Output the [X, Y] coordinate of the center of the cell containing the given text.  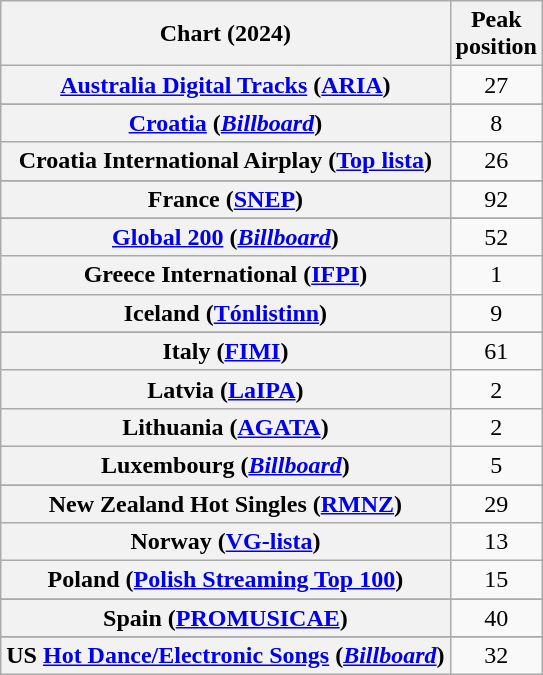
Global 200 (Billboard) [226, 237]
Chart (2024) [226, 34]
92 [496, 199]
52 [496, 237]
61 [496, 351]
Croatia (Billboard) [226, 123]
27 [496, 85]
US Hot Dance/Electronic Songs (Billboard) [226, 656]
Peakposition [496, 34]
Australia Digital Tracks (ARIA) [226, 85]
Croatia International Airplay (Top lista) [226, 161]
Lithuania (AGATA) [226, 427]
1 [496, 275]
Poland (Polish Streaming Top 100) [226, 580]
Greece International (IFPI) [226, 275]
Norway (VG-lista) [226, 542]
8 [496, 123]
15 [496, 580]
Italy (FIMI) [226, 351]
5 [496, 465]
13 [496, 542]
26 [496, 161]
29 [496, 503]
32 [496, 656]
40 [496, 618]
9 [496, 313]
Latvia (LaIPA) [226, 389]
Spain (PROMUSICAE) [226, 618]
Iceland (Tónlistinn) [226, 313]
Luxembourg (Billboard) [226, 465]
New Zealand Hot Singles (RMNZ) [226, 503]
France (SNEP) [226, 199]
